Provide the [x, y] coordinate of the cell's center where the given text is located.  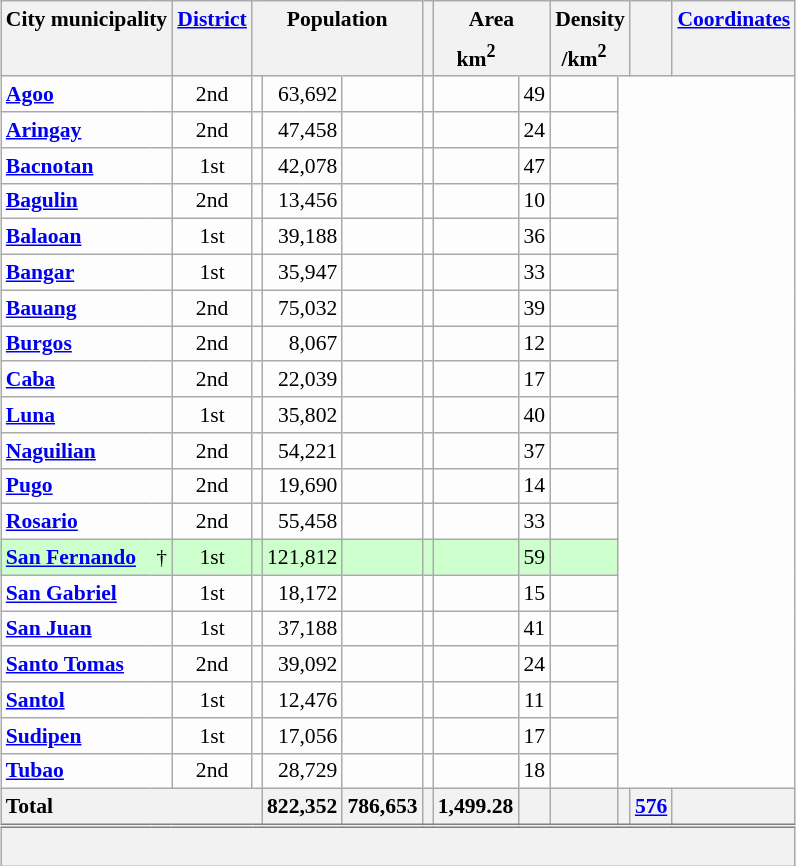
Balaoan [86, 237]
37,188 [302, 629]
† [162, 557]
39,188 [302, 237]
Aringay [86, 130]
39 [534, 308]
Bangar [86, 272]
42,078 [302, 165]
Population [338, 18]
576 [652, 808]
22,039 [302, 379]
19,690 [302, 486]
40 [534, 415]
/km2 [584, 56]
47 [534, 165]
City municipality [86, 18]
8,067 [302, 344]
Bauang [86, 308]
Burgos [86, 344]
41 [534, 629]
786,653 [382, 808]
63,692 [302, 94]
Rosario [86, 522]
14 [534, 486]
Luna [86, 415]
District [212, 18]
San Juan [86, 629]
Total [132, 808]
Tubao [86, 771]
Santol [86, 700]
Agoo [86, 94]
10 [534, 201]
San Gabriel [86, 593]
Naguilian [86, 450]
55,458 [302, 522]
35,947 [302, 272]
36 [534, 237]
11 [534, 700]
km2 [476, 56]
13,456 [302, 201]
Caba [86, 379]
1,499.28 [476, 808]
Bacnotan [86, 165]
Coordinates [734, 18]
59 [534, 557]
Area [492, 18]
Bagulin [86, 201]
Pugo [86, 486]
San Fernando [76, 557]
75,032 [302, 308]
Density [590, 18]
Santo Tomas [86, 664]
18,172 [302, 593]
121,812 [302, 557]
18 [534, 771]
28,729 [302, 771]
37 [534, 450]
17,056 [302, 735]
822,352 [302, 808]
54,221 [302, 450]
47,458 [302, 130]
12 [534, 344]
49 [534, 94]
35,802 [302, 415]
Sudipen [86, 735]
15 [534, 593]
39,092 [302, 664]
12,476 [302, 700]
